Provide the [x, y] coordinate of the cell's center where the given text is located.  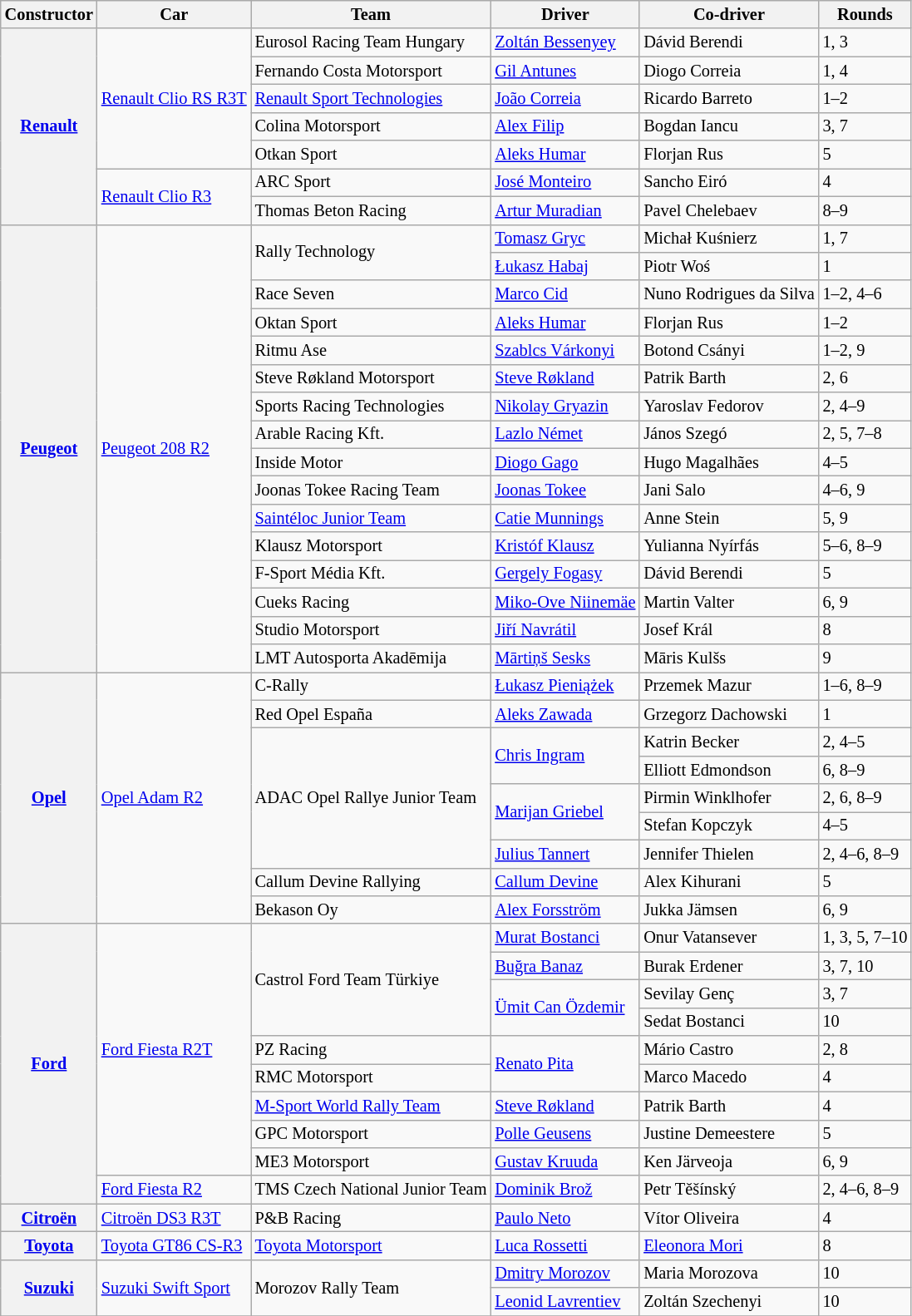
Botond Csányi [728, 350]
Vítor Oliveira [728, 1218]
ARC Sport [371, 182]
José Monteiro [565, 182]
Otkan Sport [371, 155]
Marco Cid [565, 294]
Ford [49, 1064]
2, 5, 7–8 [865, 434]
Zoltán Szechenyi [728, 1302]
1, 3 [865, 42]
Rally Technology [371, 253]
Grzegorz Dachowski [728, 714]
Suzuki [49, 1287]
Opel Adam R2 [175, 798]
Murat Bostanci [565, 938]
1, 3, 5, 7–10 [865, 938]
C-Rally [371, 686]
Mário Castro [728, 1050]
2, 6, 8–9 [865, 798]
2, 6 [865, 378]
Michał Kuśnierz [728, 239]
Luca Rossetti [565, 1245]
Justine Demeestere [728, 1134]
Ümit Can Özdemir [565, 1008]
Arable Racing Kft. [371, 434]
Ford Fiesta R2 [175, 1190]
ADAC Opel Rallye Junior Team [371, 797]
Rounds [865, 14]
Māris Kulšs [728, 658]
Ford Fiesta R2T [175, 1049]
GPC Motorsport [371, 1134]
PZ Racing [371, 1050]
Tomasz Gryc [565, 239]
Gil Antunes [565, 71]
Toyota Motorsport [371, 1245]
9 [865, 658]
Inside Motor [371, 462]
Toyota [49, 1245]
Pavel Chelebaev [728, 210]
Bogdan Iancu [728, 126]
1, 7 [865, 239]
Kristóf Klausz [565, 546]
Sancho Eiró [728, 182]
Eurosol Racing Team Hungary [371, 42]
Colina Motorsport [371, 126]
Chris Ingram [565, 755]
Callum Devine [565, 882]
Diogo Gago [565, 462]
Opel [49, 798]
Sports Racing Technologies [371, 407]
Jiří Navrátil [565, 630]
Dmitry Morozov [565, 1274]
Alex Kihurani [728, 882]
Renault Clio R3 [175, 196]
Renato Pita [565, 1064]
Diogo Correia [728, 71]
Mārtiņš Sesks [565, 658]
Jani Salo [728, 490]
Sedat Bostanci [728, 1022]
Catie Munnings [565, 518]
Marijan Griebel [565, 811]
Polle Geusens [565, 1134]
Piotr Woś [728, 266]
Stefan Kopczyk [728, 826]
TMS Czech National Junior Team [371, 1190]
Car [175, 14]
Red Opel España [371, 714]
Jennifer Thielen [728, 854]
2, 4–5 [865, 742]
2, 8 [865, 1050]
János Szegó [728, 434]
Josef Král [728, 630]
Aleks Zawada [565, 714]
Klausz Motorsport [371, 546]
Przemek Mazur [728, 686]
Paulo Neto [565, 1218]
8–9 [865, 210]
Szablcs Várkonyi [565, 350]
Peugeot [49, 448]
Cueks Racing [371, 602]
1, 4 [865, 71]
Miko-Ove Niinemäe [565, 602]
Łukasz Pieniążek [565, 686]
Castrol Ford Team Türkiye [371, 979]
Team [371, 14]
Joonas Tokee [565, 490]
Joonas Tokee Racing Team [371, 490]
Nikolay Gryazin [565, 407]
Artur Muradian [565, 210]
Co-driver [728, 14]
Citroën DS3 R3T [175, 1218]
Pirmin Winklhofer [728, 798]
Saintéloc Junior Team [371, 518]
Yulianna Nyírfás [728, 546]
Jukka Jämsen [728, 909]
P&B Racing [371, 1218]
Race Seven [371, 294]
Bekason Oy [371, 909]
RMC Motorsport [371, 1077]
João Correia [565, 98]
Morozov Rally Team [371, 1287]
Ricardo Barreto [728, 98]
Yaroslav Fedorov [728, 407]
Maria Morozova [728, 1274]
Peugeot 208 R2 [175, 448]
Driver [565, 14]
Lazlo Német [565, 434]
5–6, 8–9 [865, 546]
Martin Valter [728, 602]
Suzuki Swift Sport [175, 1287]
4–6, 9 [865, 490]
Ken Järveoja [728, 1161]
Gustav Kruuda [565, 1161]
Renault Clio RS R3T [175, 98]
Eleonora Mori [728, 1245]
Alex Filip [565, 126]
Marco Macedo [728, 1077]
Studio Motorsport [371, 630]
Steve Røkland Motorsport [371, 378]
Łukasz Habaj [565, 266]
Zoltán Bessenyey [565, 42]
Thomas Beton Racing [371, 210]
Fernando Costa Motorsport [371, 71]
Toyota GT86 CS-R3 [175, 1245]
Renault Sport Technologies [371, 98]
Nuno Rodrigues da Silva [728, 294]
Onur Vatansever [728, 938]
Sevilay Genç [728, 993]
5, 9 [865, 518]
Petr Těšínský [728, 1190]
Oktan Sport [371, 323]
M-Sport World Rally Team [371, 1106]
Gergely Fogasy [565, 574]
Buğra Banaz [565, 966]
6, 8–9 [865, 770]
LMT Autosporta Akadēmija [371, 658]
Citroën [49, 1218]
1–6, 8–9 [865, 686]
Julius Tannert [565, 854]
ME3 Motorsport [371, 1161]
Alex Forsström [565, 909]
Renault [49, 126]
F-Sport Média Kft. [371, 574]
Hugo Magalhães [728, 462]
Callum Devine Rallying [371, 882]
Anne Stein [728, 518]
Constructor [49, 14]
Katrin Becker [728, 742]
Dominik Brož [565, 1190]
1–2, 4–6 [865, 294]
Leonid Lavrentiev [565, 1302]
Ritmu Ase [371, 350]
1–2, 9 [865, 350]
Burak Erdener [728, 966]
2, 4–9 [865, 407]
3, 7, 10 [865, 966]
Elliott Edmondson [728, 770]
